Detect which cell encompasses the target text, then output its (x, y) center coordinate. 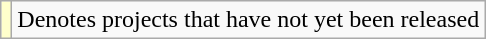
Denotes projects that have not yet been released (248, 20)
